Provide the [X, Y] coordinate of the cell's center where the given text is located.  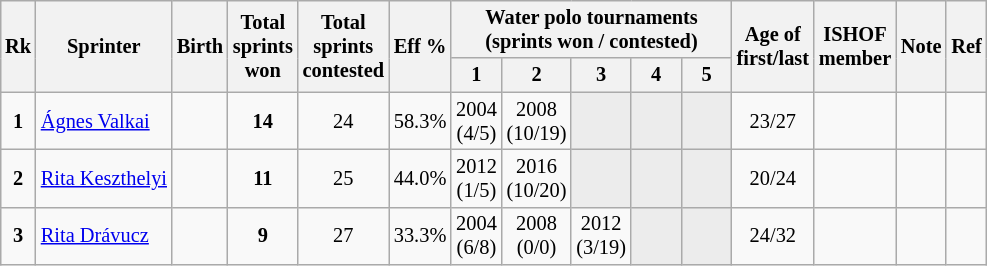
Sprinter [104, 46]
Birth [200, 46]
14 [263, 121]
Age offirst/last [773, 46]
23/27 [773, 121]
Ágnes Valkai [104, 121]
20/24 [773, 178]
25 [344, 178]
2008(0/0) [537, 236]
2008(10/19) [537, 121]
Totalsprintswon [263, 46]
11 [263, 178]
2016(10/20) [537, 178]
44.0% [420, 178]
24 [344, 121]
24/32 [773, 236]
Water polo tournaments(sprints won / contested) [592, 29]
Ref [966, 46]
Totalsprintscontested [344, 46]
2004(4/5) [476, 121]
ISHOFmember [855, 46]
27 [344, 236]
2012(1/5) [476, 178]
2004(6/8) [476, 236]
58.3% [420, 121]
Rita Keszthelyi [104, 178]
2012(3/19) [601, 236]
9 [263, 236]
Rk [18, 46]
Eff % [420, 46]
4 [656, 75]
5 [706, 75]
Rita Drávucz [104, 236]
Note [921, 46]
33.3% [420, 236]
